Extract the [X, Y] coordinate from the center of the cell holding the provided text.  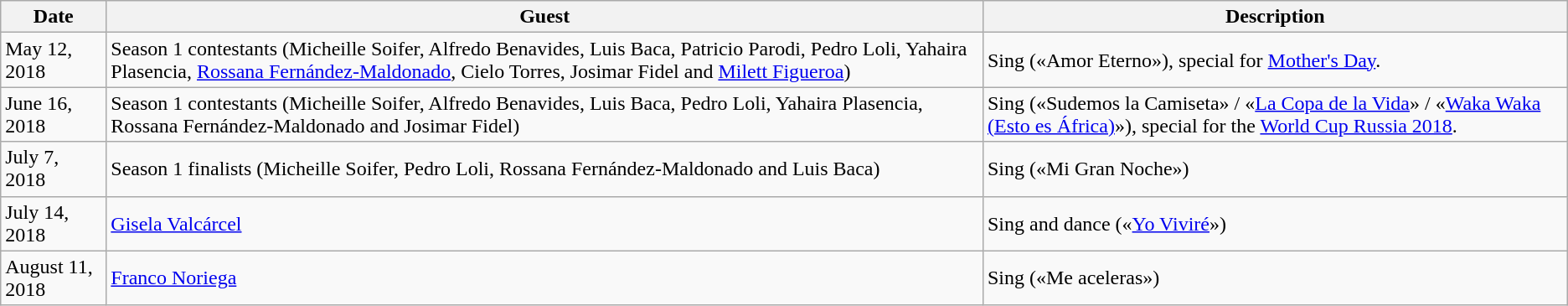
July 14, 2018 [54, 223]
Sing («Mi Gran Noche») [1275, 169]
August 11, 2018 [54, 278]
June 16, 2018 [54, 114]
Sing («Sudemos la Camiseta» / «La Copa de la Vida» / «Waka Waka (Esto es África)»), special for the World Cup Russia 2018. [1275, 114]
July 7, 2018 [54, 169]
Sing and dance («Yo Viviré») [1275, 223]
Guest [544, 17]
Sing («Amor Eterno»), special for Mother's Day. [1275, 60]
Season 1 finalists (Micheille Soifer, Pedro Loli, Rossana Fernández-Maldonado and Luis Baca) [544, 169]
Gisela Valcárcel [544, 223]
Description [1275, 17]
May 12, 2018 [54, 60]
Sing («Me aceleras») [1275, 278]
Franco Noriega [544, 278]
Season 1 contestants (Micheille Soifer, Alfredo Benavides, Luis Baca, Pedro Loli, Yahaira Plasencia, Rossana Fernández-Maldonado and Josimar Fidel) [544, 114]
Date [54, 17]
